Return (x, y) of the center of cell containing provided text 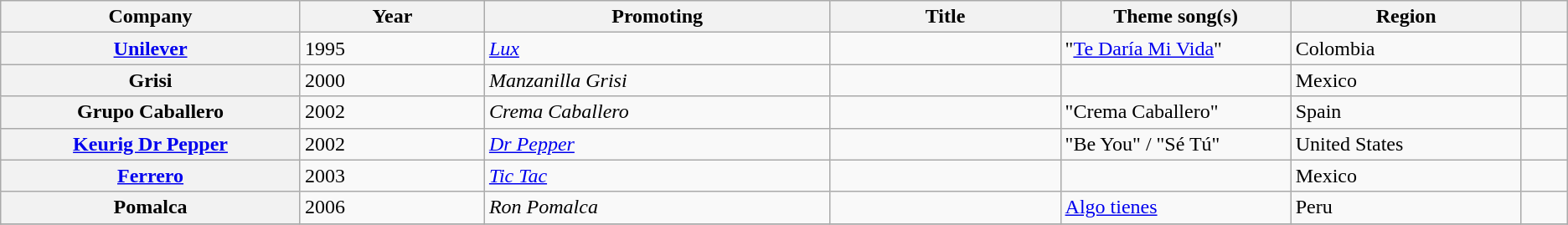
Promoting (657, 17)
Ferrero (151, 176)
Algo tienes (1176, 207)
2000 (392, 80)
Unilever (151, 49)
Lux (657, 49)
Grupo Caballero (151, 112)
1995 (392, 49)
United States (1406, 144)
Dr Pepper (657, 144)
"Be You" / "Sé Tú" (1176, 144)
Theme song(s) (1176, 17)
"Crema Caballero" (1176, 112)
"Te Daría Mi Vida" (1176, 49)
2003 (392, 176)
Title (945, 17)
Peru (1406, 207)
2006 (392, 207)
Year (392, 17)
Tic Tac (657, 176)
Pomalca (151, 207)
Colombia (1406, 49)
Region (1406, 17)
Ron Pomalca (657, 207)
Crema Caballero (657, 112)
Spain (1406, 112)
Manzanilla Grisi (657, 80)
Keurig Dr Pepper (151, 144)
Grisi (151, 80)
Company (151, 17)
